For the text-containing cell, return its midpoint in (x, y) coordinate format. 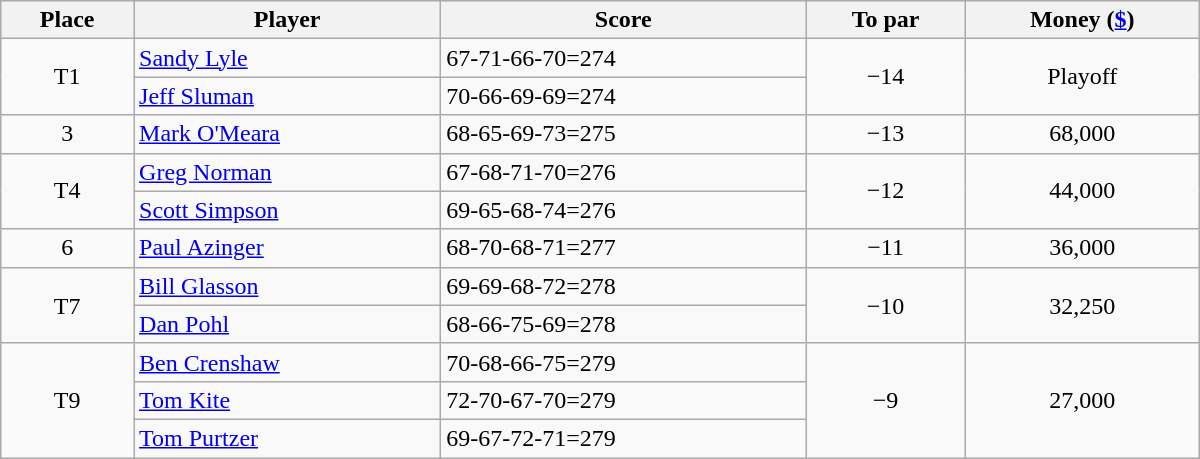
72-70-67-70=279 (624, 400)
−9 (886, 400)
Greg Norman (288, 172)
−12 (886, 191)
Bill Glasson (288, 286)
Ben Crenshaw (288, 362)
69-69-68-72=278 (624, 286)
Jeff Sluman (288, 96)
Tom Kite (288, 400)
Paul Azinger (288, 248)
T9 (68, 400)
70-66-69-69=274 (624, 96)
T7 (68, 305)
−13 (886, 134)
Mark O'Meara (288, 134)
T1 (68, 77)
67-71-66-70=274 (624, 58)
Place (68, 20)
−10 (886, 305)
−14 (886, 77)
T4 (68, 191)
69-67-72-71=279 (624, 438)
32,250 (1082, 305)
6 (68, 248)
36,000 (1082, 248)
68-66-75-69=278 (624, 324)
67-68-71-70=276 (624, 172)
68-65-69-73=275 (624, 134)
Money ($) (1082, 20)
Player (288, 20)
70-68-66-75=279 (624, 362)
Score (624, 20)
Sandy Lyle (288, 58)
Scott Simpson (288, 210)
Dan Pohl (288, 324)
44,000 (1082, 191)
27,000 (1082, 400)
Tom Purtzer (288, 438)
68-70-68-71=277 (624, 248)
To par (886, 20)
68,000 (1082, 134)
−11 (886, 248)
69-65-68-74=276 (624, 210)
3 (68, 134)
Playoff (1082, 77)
